Determine the [X, Y] coordinate at the center of the cell enclosing the given text.  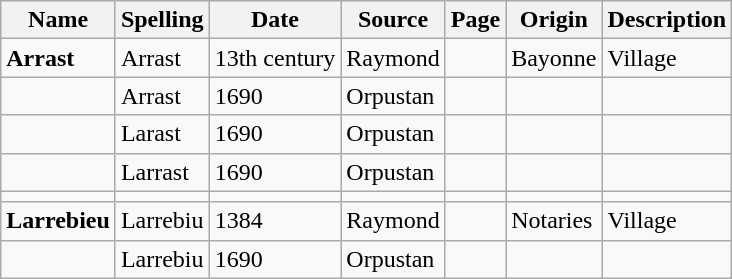
Larrast [162, 172]
13th century [275, 58]
Origin [554, 20]
Source [393, 20]
1384 [275, 221]
Notaries [554, 221]
Larast [162, 134]
Page [475, 20]
Larrebieu [58, 221]
Bayonne [554, 58]
Name [58, 20]
Date [275, 20]
Description [667, 20]
Spelling [162, 20]
